For the text-containing cell, return its midpoint in [x, y] coordinate format. 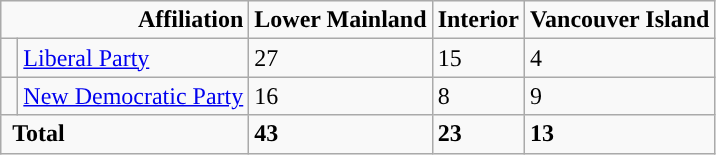
8 [478, 96]
23 [478, 134]
27 [340, 58]
Liberal Party [134, 58]
Total [125, 134]
15 [478, 58]
Vancouver Island [619, 20]
New Democratic Party [134, 96]
Affiliation [125, 20]
16 [340, 96]
4 [619, 58]
13 [619, 134]
9 [619, 96]
43 [340, 134]
Interior [478, 20]
Lower Mainland [340, 20]
